Return the (x, y) coordinate for the center point of the cell that contains the specified text.  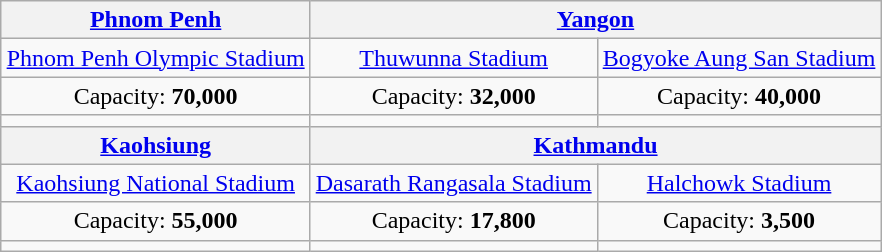
Capacity: 17,800 (454, 221)
Capacity: 32,000 (454, 96)
Kaohsiung (156, 145)
Capacity: 70,000 (156, 96)
Halchowk Stadium (739, 183)
Dasarath Rangasala Stadium (454, 183)
Phnom Penh Olympic Stadium (156, 58)
Kathmandu (596, 145)
Thuwunna Stadium (454, 58)
Kaohsiung National Stadium (156, 183)
Capacity: 55,000 (156, 221)
Capacity: 40,000 (739, 96)
Phnom Penh (156, 20)
Bogyoke Aung San Stadium (739, 58)
Capacity: 3,500 (739, 221)
Yangon (596, 20)
